Capture the cell that displays the provided text and extract its (x, y) central coordinate. 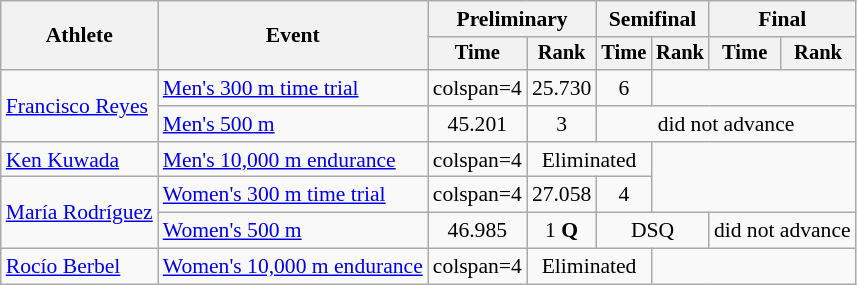
3 (562, 124)
María Rodríguez (80, 212)
27.058 (562, 195)
45.201 (478, 124)
Athlete (80, 36)
1 Q (562, 231)
Semifinal (652, 19)
6 (624, 88)
Final (782, 19)
Men's 500 m (293, 124)
DSQ (652, 231)
Women's 10,000 m endurance (293, 267)
Francisco Reyes (80, 106)
Women's 300 m time trial (293, 195)
Event (293, 36)
25.730 (562, 88)
Preliminary (512, 19)
Men's 300 m time trial (293, 88)
Men's 10,000 m endurance (293, 160)
4 (624, 195)
46.985 (478, 231)
Women's 500 m (293, 231)
Ken Kuwada (80, 160)
Rocío Berbel (80, 267)
